Search for the cell housing the specified text and yield its (x, y) center coordinate. 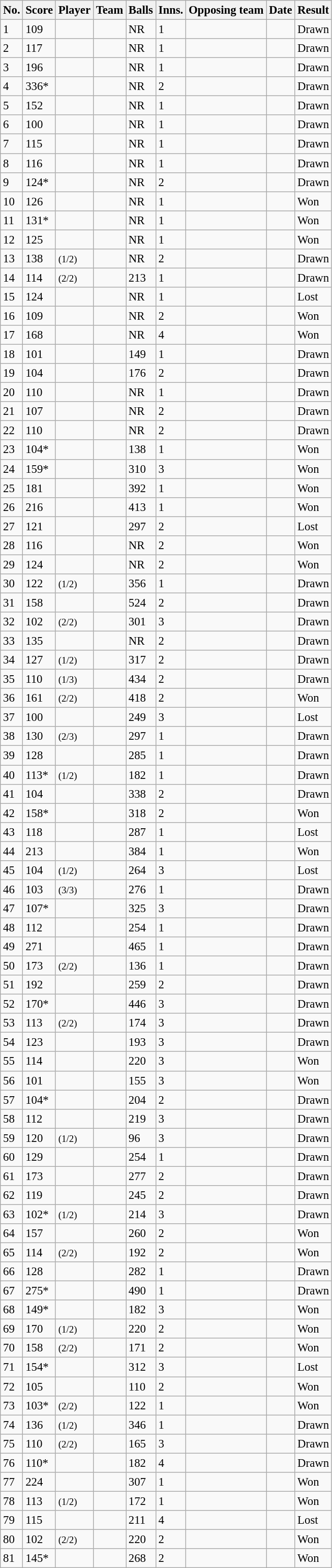
19 (12, 373)
135 (40, 641)
446 (141, 1004)
(3/3) (74, 889)
282 (141, 1272)
60 (12, 1157)
27 (12, 526)
30 (12, 584)
50 (12, 966)
271 (40, 947)
176 (141, 373)
Inns. (171, 10)
6 (12, 125)
338 (141, 794)
43 (12, 832)
490 (141, 1291)
196 (40, 68)
36 (12, 698)
Date (281, 10)
172 (141, 1501)
Team (109, 10)
73 (12, 1405)
103* (40, 1405)
318 (141, 813)
129 (40, 1157)
126 (40, 201)
165 (141, 1443)
307 (141, 1482)
77 (12, 1482)
34 (12, 660)
285 (141, 756)
63 (12, 1214)
22 (12, 431)
16 (12, 316)
170 (40, 1329)
110* (40, 1463)
131* (40, 220)
81 (12, 1558)
120 (40, 1138)
149 (141, 354)
193 (141, 1042)
40 (12, 775)
413 (141, 507)
45 (12, 870)
434 (141, 679)
384 (141, 851)
287 (141, 832)
74 (12, 1425)
48 (12, 927)
154* (40, 1367)
170* (40, 1004)
245 (141, 1195)
32 (12, 622)
152 (40, 106)
149* (40, 1310)
Player (74, 10)
42 (12, 813)
275* (40, 1291)
9 (12, 182)
71 (12, 1367)
61 (12, 1176)
Opposing team (226, 10)
20 (12, 393)
268 (141, 1558)
124* (40, 182)
249 (141, 717)
113* (40, 775)
Balls (141, 10)
59 (12, 1138)
264 (141, 870)
38 (12, 737)
10 (12, 201)
346 (141, 1425)
57 (12, 1100)
118 (40, 832)
325 (141, 909)
174 (141, 1023)
119 (40, 1195)
301 (141, 622)
216 (40, 507)
(1/3) (74, 679)
31 (12, 602)
72 (12, 1386)
418 (141, 698)
310 (141, 469)
7 (12, 144)
25 (12, 488)
18 (12, 354)
224 (40, 1482)
276 (141, 889)
11 (12, 220)
33 (12, 641)
127 (40, 660)
103 (40, 889)
102* (40, 1214)
157 (40, 1233)
277 (141, 1176)
(2/3) (74, 737)
39 (12, 756)
26 (12, 507)
51 (12, 985)
28 (12, 546)
23 (12, 450)
204 (141, 1100)
67 (12, 1291)
68 (12, 1310)
Result (313, 10)
17 (12, 335)
260 (141, 1233)
69 (12, 1329)
158* (40, 813)
58 (12, 1119)
14 (12, 278)
123 (40, 1042)
75 (12, 1443)
80 (12, 1539)
78 (12, 1501)
105 (40, 1386)
524 (141, 602)
21 (12, 411)
317 (141, 660)
35 (12, 679)
356 (141, 584)
24 (12, 469)
15 (12, 297)
214 (141, 1214)
76 (12, 1463)
55 (12, 1062)
181 (40, 488)
125 (40, 239)
5 (12, 106)
392 (141, 488)
465 (141, 947)
145* (40, 1558)
8 (12, 163)
70 (12, 1348)
161 (40, 698)
Score (40, 10)
41 (12, 794)
96 (141, 1138)
168 (40, 335)
219 (141, 1119)
66 (12, 1272)
29 (12, 564)
155 (141, 1080)
46 (12, 889)
54 (12, 1042)
107* (40, 909)
171 (141, 1348)
12 (12, 239)
159* (40, 469)
211 (141, 1520)
259 (141, 985)
62 (12, 1195)
79 (12, 1520)
64 (12, 1233)
312 (141, 1367)
121 (40, 526)
44 (12, 851)
56 (12, 1080)
37 (12, 717)
49 (12, 947)
107 (40, 411)
336* (40, 86)
117 (40, 48)
53 (12, 1023)
No. (12, 10)
52 (12, 1004)
13 (12, 259)
130 (40, 737)
65 (12, 1253)
47 (12, 909)
